Locate the cell with the specified text and output its [x, y] center coordinate. 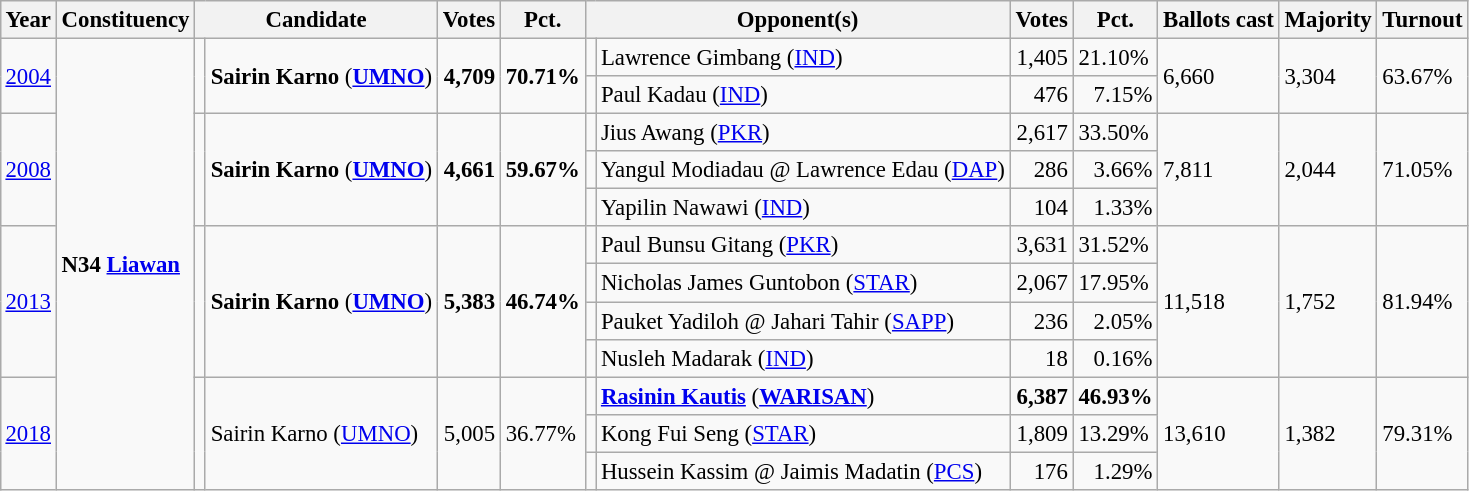
Paul Bunsu Gitang (PKR) [804, 245]
0.16% [1116, 358]
176 [1042, 471]
Opponent(s) [798, 20]
Kong Fui Seng (STAR) [804, 433]
70.71% [542, 76]
1.33% [1116, 208]
2,617 [1042, 133]
71.05% [1422, 170]
N34 Liawan [125, 264]
Jius Awang (PKR) [804, 133]
2013 [28, 301]
6,660 [1218, 76]
3,304 [1328, 76]
2,044 [1328, 170]
2004 [28, 76]
13,610 [1218, 434]
Candidate [316, 20]
476 [1042, 95]
2,067 [1042, 283]
1.29% [1116, 471]
18 [1042, 358]
1,405 [1042, 57]
1,809 [1042, 433]
Ballots cast [1218, 20]
46.74% [542, 301]
59.67% [542, 170]
63.67% [1422, 76]
1,752 [1328, 301]
33.50% [1116, 133]
17.95% [1116, 283]
Hussein Kassim @ Jaimis Madatin (PCS) [804, 471]
13.29% [1116, 433]
36.77% [542, 434]
Rasinin Kautis (WARISAN) [804, 396]
Paul Kadau (IND) [804, 95]
7.15% [1116, 95]
81.94% [1422, 301]
3.66% [1116, 170]
104 [1042, 208]
2008 [28, 170]
Constituency [125, 20]
79.31% [1422, 434]
Yangul Modiadau @ Lawrence Edau (DAP) [804, 170]
7,811 [1218, 170]
Lawrence Gimbang (IND) [804, 57]
Yapilin Nawawi (IND) [804, 208]
3,631 [1042, 245]
46.93% [1116, 396]
5,383 [468, 301]
4,709 [468, 76]
2.05% [1116, 321]
Majority [1328, 20]
31.52% [1116, 245]
Year [28, 20]
1,382 [1328, 434]
286 [1042, 170]
2018 [28, 434]
Nusleh Madarak (IND) [804, 358]
Nicholas James Guntobon (STAR) [804, 283]
6,387 [1042, 396]
11,518 [1218, 301]
4,661 [468, 170]
21.10% [1116, 57]
Turnout [1422, 20]
5,005 [468, 434]
Pauket Yadiloh @ Jahari Tahir (SAPP) [804, 321]
236 [1042, 321]
